Find where the given text appears and provide that cell's center as [x, y] coordinate. 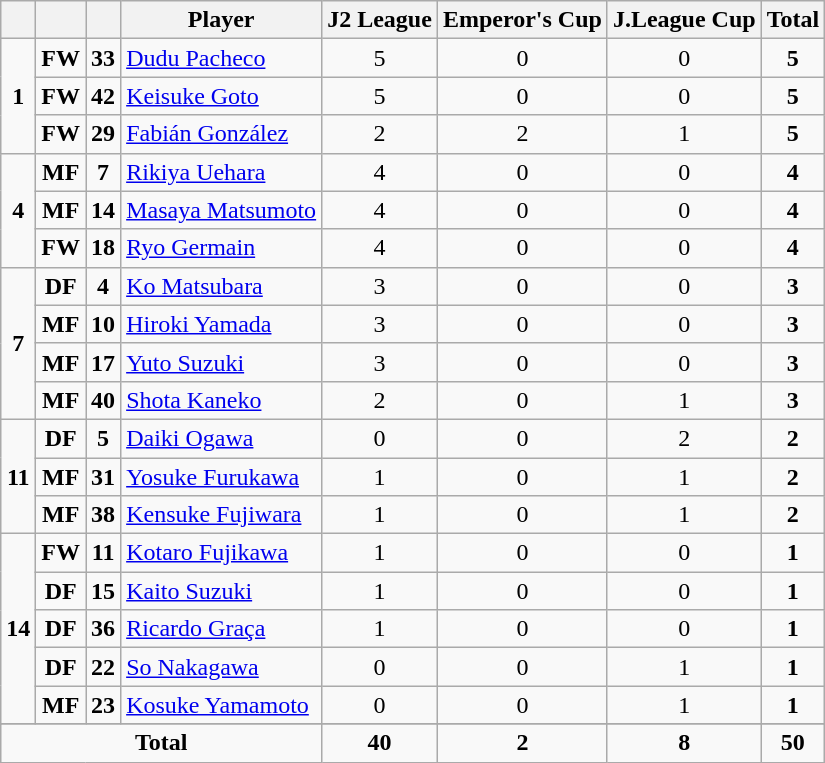
Yosuke Furukawa [222, 477]
Yuto Suzuki [222, 362]
22 [104, 667]
Keisuke Goto [222, 96]
15 [104, 591]
50 [793, 743]
29 [104, 134]
42 [104, 96]
17 [104, 362]
Masaya Matsumoto [222, 210]
So Nakagawa [222, 667]
38 [104, 515]
31 [104, 477]
Player [222, 20]
Rikiya Uehara [222, 172]
Ryo Germain [222, 248]
Ko Matsubara [222, 286]
8 [684, 743]
Hiroki Yamada [222, 324]
Emperor's Cup [522, 20]
Daiki Ogawa [222, 438]
Ricardo Graça [222, 629]
J.League Cup [684, 20]
Fabián González [222, 134]
Kaito Suzuki [222, 591]
Dudu Pacheco [222, 58]
23 [104, 705]
J2 League [380, 20]
33 [104, 58]
Shota Kaneko [222, 400]
Kosuke Yamamoto [222, 705]
Kensuke Fujiwara [222, 515]
36 [104, 629]
Kotaro Fujikawa [222, 553]
18 [104, 248]
10 [104, 324]
